For the text-containing cell, return its midpoint in [x, y] coordinate format. 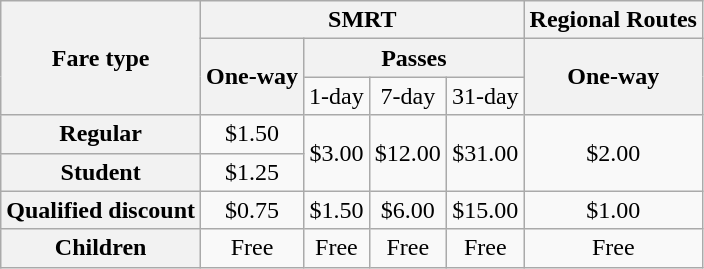
SMRT [363, 20]
Student [101, 172]
1-day [337, 96]
31-day [485, 96]
$1.25 [252, 172]
$0.75 [252, 210]
Regional Routes [613, 20]
$2.00 [613, 153]
Fare type [101, 58]
Qualified discount [101, 210]
$3.00 [337, 153]
$12.00 [408, 153]
7-day [408, 96]
Regular [101, 134]
$1.00 [613, 210]
Passes [414, 58]
$6.00 [408, 210]
$31.00 [485, 153]
Children [101, 248]
$15.00 [485, 210]
